Identify which cell holds the provided text, then report its (x, y) central coordinate. 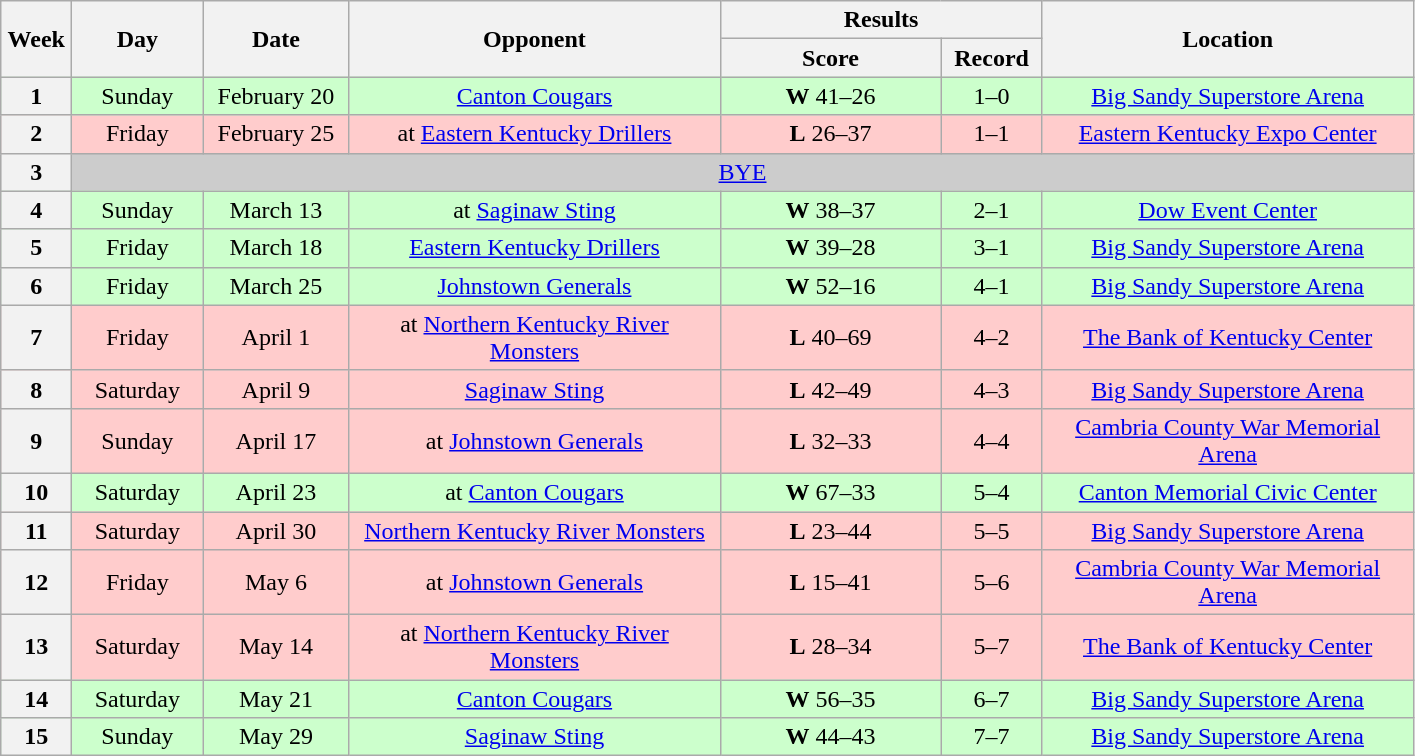
1–0 (992, 96)
10 (36, 492)
8 (36, 389)
March 18 (276, 248)
W 38–37 (830, 210)
April 23 (276, 492)
L 26–37 (830, 134)
Score (830, 58)
W 44–43 (830, 737)
L 23–44 (830, 531)
12 (36, 582)
7 (36, 338)
Date (276, 39)
Northern Kentucky River Monsters (534, 531)
April 9 (276, 389)
Week (36, 39)
W 52–16 (830, 286)
Eastern Kentucky Expo Center (1228, 134)
Eastern Kentucky Drillers (534, 248)
April 17 (276, 440)
L 40–69 (830, 338)
May 29 (276, 737)
2–1 (992, 210)
1 (36, 96)
1–1 (992, 134)
2 (36, 134)
5–5 (992, 531)
7–7 (992, 737)
W 39–28 (830, 248)
L 28–34 (830, 648)
4–4 (992, 440)
4–2 (992, 338)
3 (36, 172)
9 (36, 440)
6 (36, 286)
May 21 (276, 699)
5–4 (992, 492)
5–7 (992, 648)
Record (992, 58)
L 15–41 (830, 582)
May 6 (276, 582)
May 14 (276, 648)
Johnstown Generals (534, 286)
Location (1228, 39)
Canton Memorial Civic Center (1228, 492)
14 (36, 699)
at Saginaw Sting (534, 210)
5 (36, 248)
5–6 (992, 582)
4–1 (992, 286)
4–3 (992, 389)
Dow Event Center (1228, 210)
15 (36, 737)
BYE (742, 172)
February 20 (276, 96)
13 (36, 648)
11 (36, 531)
at Eastern Kentucky Drillers (534, 134)
4 (36, 210)
Results (881, 20)
W 67–33 (830, 492)
March 13 (276, 210)
W 56–35 (830, 699)
April 1 (276, 338)
February 25 (276, 134)
6–7 (992, 699)
March 25 (276, 286)
W 41–26 (830, 96)
L 42–49 (830, 389)
L 32–33 (830, 440)
3–1 (992, 248)
at Canton Cougars (534, 492)
April 30 (276, 531)
Opponent (534, 39)
Day (138, 39)
